Scan for the cell matching the given text and deliver its (X, Y) coordinate at center. 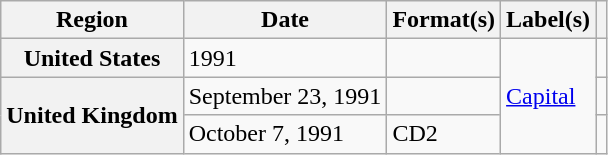
Label(s) (548, 20)
October 7, 1991 (285, 134)
CD2 (444, 134)
Date (285, 20)
1991 (285, 58)
United States (92, 58)
September 23, 1991 (285, 96)
Region (92, 20)
Capital (548, 96)
United Kingdom (92, 115)
Format(s) (444, 20)
